From the cell containing the given text, extract its center point as (x, y) coordinate. 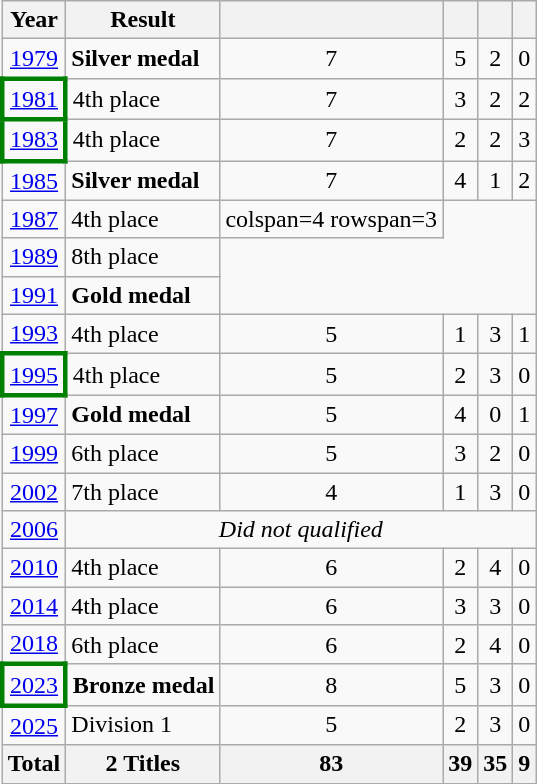
2025 (34, 725)
1999 (34, 453)
2014 (34, 606)
1991 (34, 295)
Year (34, 20)
1997 (34, 415)
2002 (34, 491)
8th place (143, 257)
colspan=4 rowspan=3 (332, 219)
Result (143, 20)
1995 (34, 374)
1993 (34, 334)
1979 (34, 59)
Total (34, 764)
2023 (34, 684)
9 (524, 764)
8 (332, 684)
Did not qualified (301, 530)
1989 (34, 257)
1981 (34, 98)
2006 (34, 530)
1987 (34, 219)
Division 1 (143, 725)
7th place (143, 491)
35 (496, 764)
1983 (34, 140)
2 Titles (143, 764)
2010 (34, 568)
2018 (34, 645)
Bronze medal (143, 684)
1985 (34, 180)
83 (332, 764)
39 (460, 764)
